Output the (x, y) coordinate of the center of the cell containing the given text.  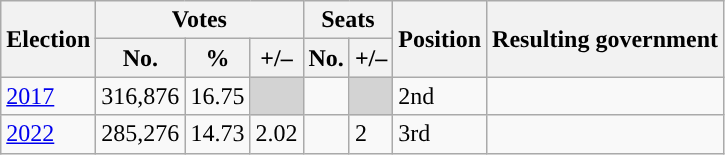
Position (440, 39)
14.73 (218, 134)
2022 (48, 134)
Resulting government (606, 39)
% (218, 58)
316,876 (140, 96)
2 (370, 134)
Election (48, 39)
285,276 (140, 134)
Seats (348, 20)
3rd (440, 134)
2.02 (276, 134)
Votes (200, 20)
2017 (48, 96)
2nd (440, 96)
16.75 (218, 96)
